For the text-containing cell, return its midpoint in (x, y) coordinate format. 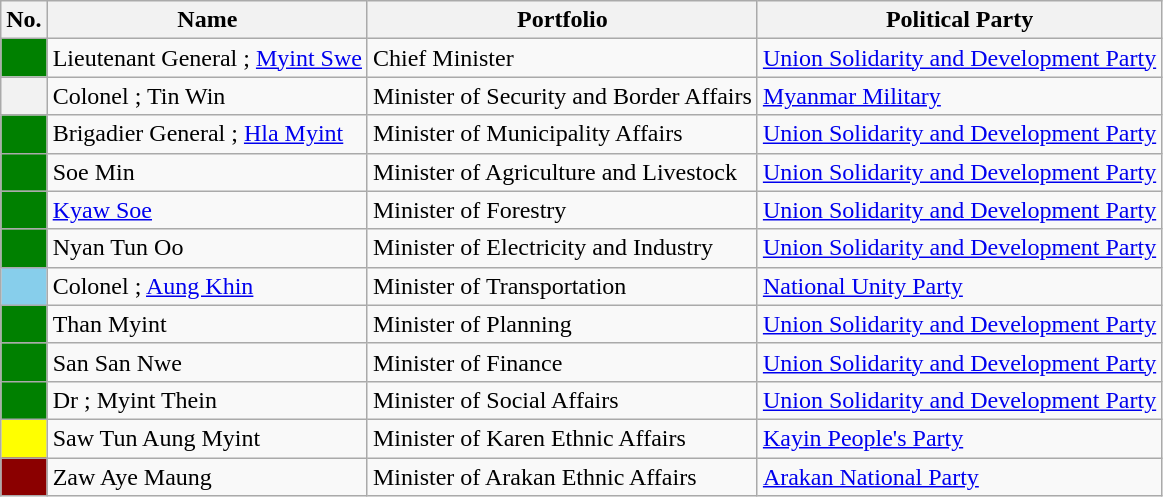
Minister of Agriculture and Livestock (562, 172)
Kyaw Soe (207, 210)
Lieutenant General ; Myint Swe (207, 58)
No. (24, 20)
Minister of Forestry (562, 210)
Than Myint (207, 324)
Minister of Security and Border Affairs (562, 96)
Myanmar Military (959, 96)
National Unity Party (959, 286)
Chief Minister (562, 58)
Colonel ; Aung Khin (207, 286)
Brigadier General ; Hla Myint (207, 134)
Minister of Finance (562, 362)
Minister of Karen Ethnic Affairs (562, 438)
Minister of Planning (562, 324)
Political Party (959, 20)
Minister of Social Affairs (562, 400)
Name (207, 20)
Saw Tun Aung Myint (207, 438)
Arakan National Party (959, 477)
Portfolio (562, 20)
Minister of Transportation (562, 286)
Minister of Electricity and Industry (562, 248)
Dr ; Myint Thein (207, 400)
San San Nwe (207, 362)
Minister of Arakan Ethnic Affairs (562, 477)
Soe Min (207, 172)
Colonel ; Tin Win (207, 96)
Nyan Tun Oo (207, 248)
Kayin People's Party (959, 438)
Zaw Aye Maung (207, 477)
Minister of Municipality Affairs (562, 134)
